Detect which cell encompasses the target text, then output its (x, y) center coordinate. 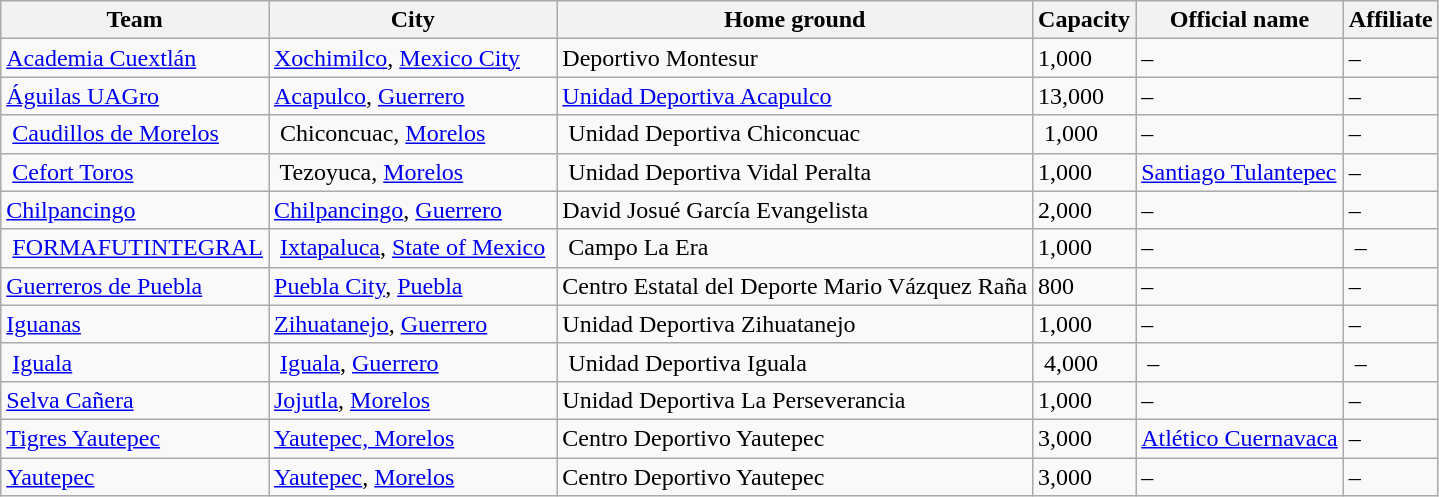
Unidad Deportiva Vidal Peralta (795, 172)
Iguala, Guerrero (412, 362)
Chilpancingo (135, 210)
Deportivo Montesur (795, 58)
Team (135, 20)
Campo La Era (795, 248)
Xochimilco, Mexico City (412, 58)
Jojutla, Morelos (412, 400)
Chilpancingo, Guerrero (412, 210)
Unidad Deportiva Zihuatanejo (795, 324)
Caudillos de Morelos (135, 134)
Ixtapaluca, State of Mexico (412, 248)
Centro Estatal del Deporte Mario Vázquez Raña (795, 286)
Águilas UAGro (135, 96)
Puebla City, Puebla (412, 286)
Capacity (1084, 20)
Unidad Deportiva La Perseverancia (795, 400)
Acapulco, Guerrero (412, 96)
Yautepec (135, 477)
Atlético Cuernavaca (1240, 438)
800 (1084, 286)
Chiconcuac, Morelos (412, 134)
Selva Cañera (135, 400)
Tezoyuca, Morelos (412, 172)
Unidad Deportiva Iguala (795, 362)
Unidad Deportiva Acapulco (795, 96)
13,000 (1084, 96)
Iguala (135, 362)
FORMAFUTINTEGRAL (135, 248)
Cefort Toros (135, 172)
Zihuatanejo, Guerrero (412, 324)
4,000 (1084, 362)
City (412, 20)
Santiago Tulantepec (1240, 172)
Affiliate (1390, 20)
2,000 (1084, 210)
Tigres Yautepec (135, 438)
Guerreros de Puebla (135, 286)
David Josué García Evangelista (795, 210)
Official name (1240, 20)
Academia Cuextlán (135, 58)
Iguanas (135, 324)
Unidad Deportiva Chiconcuac (795, 134)
Home ground (795, 20)
